Return (X, Y) of the center of cell containing provided text 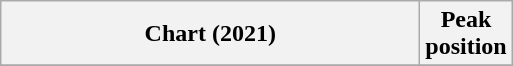
Peakposition (466, 34)
Chart (2021) (210, 34)
